Search for the cell housing the specified text and yield its (X, Y) center coordinate. 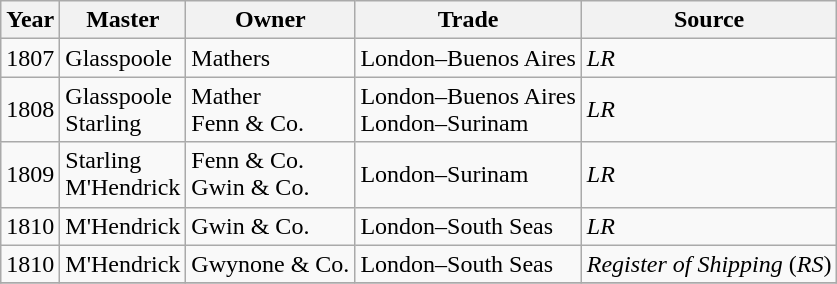
Gwynone & Co. (270, 264)
Register of Shipping (RS) (709, 264)
London–Buenos Aires (468, 58)
1808 (30, 110)
Glasspoole (123, 58)
StarlingM'Hendrick (123, 174)
Source (709, 20)
1807 (30, 58)
London–Buenos AiresLondon–Surinam (468, 110)
Fenn & Co.Gwin & Co. (270, 174)
Mathers (270, 58)
London–Surinam (468, 174)
MatherFenn & Co. (270, 110)
Owner (270, 20)
GlasspooleStarling (123, 110)
Gwin & Co. (270, 226)
1809 (30, 174)
Trade (468, 20)
Year (30, 20)
Master (123, 20)
